Locate the cell with the specified text and output its (X, Y) center coordinate. 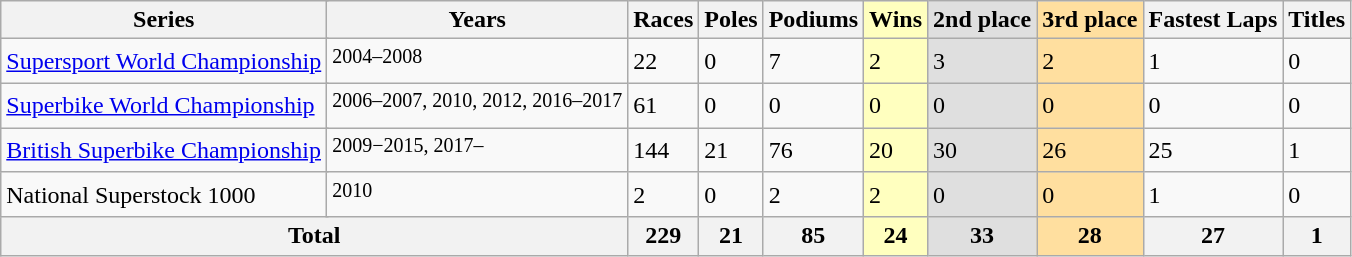
Podiums (813, 20)
22 (664, 62)
2nd place (982, 20)
30 (982, 150)
2004–2008 (478, 62)
National Superstock 1000 (164, 194)
Supersport World Championship (164, 62)
3 (982, 62)
3rd place (1090, 20)
Fastest Laps (1213, 20)
25 (1213, 150)
33 (982, 236)
Titles (1317, 20)
24 (896, 236)
Poles (731, 20)
28 (1090, 236)
2009−2015, 2017– (478, 150)
2006–2007, 2010, 2012, 2016–2017 (478, 106)
26 (1090, 150)
7 (813, 62)
229 (664, 236)
61 (664, 106)
Years (478, 20)
Wins (896, 20)
20 (896, 150)
27 (1213, 236)
Races (664, 20)
2010 (478, 194)
85 (813, 236)
76 (813, 150)
British Superbike Championship (164, 150)
144 (664, 150)
Superbike World Championship (164, 106)
Total (314, 236)
Series (164, 20)
